Extract the [x, y] coordinate from the center of the cell holding the provided text.  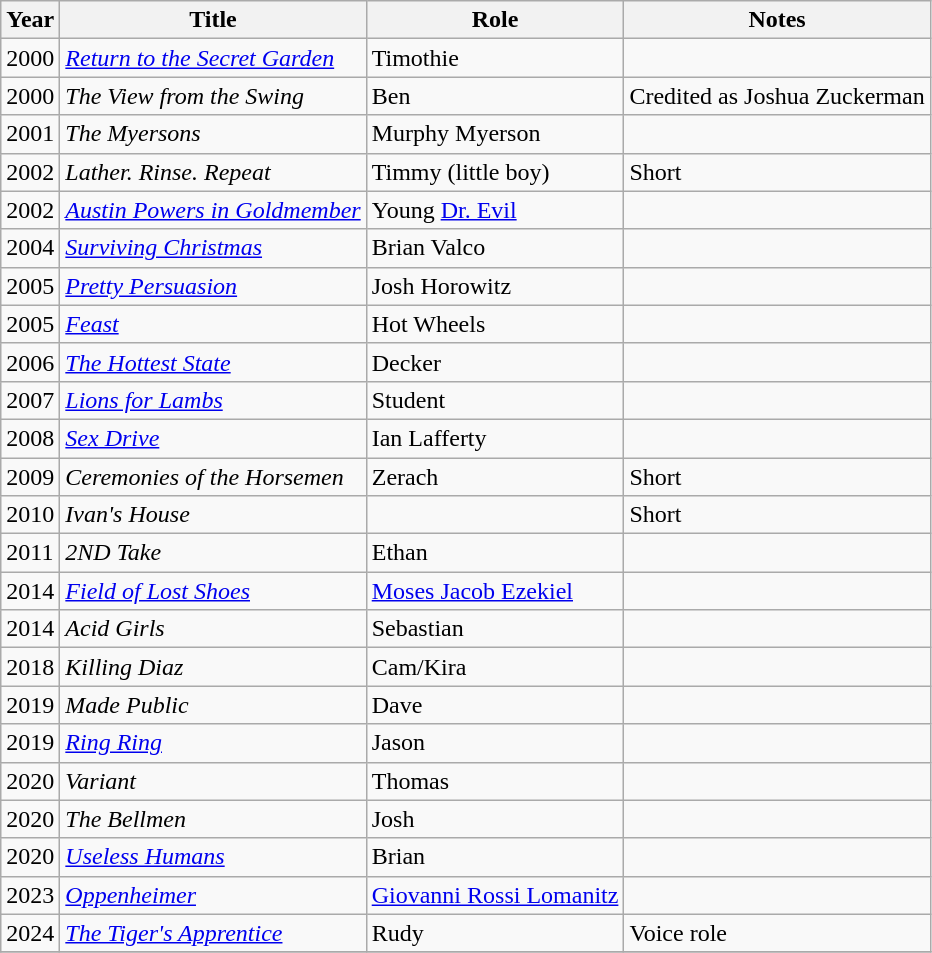
Ceremonies of the Horsemen [213, 477]
2024 [30, 933]
Oppenheimer [213, 895]
The Myersons [213, 134]
Timmy (little boy) [495, 172]
Return to the Secret Garden [213, 58]
Dave [495, 705]
Credited as Joshua Zuckerman [777, 96]
2018 [30, 667]
The View from the Swing [213, 96]
The Tiger's Apprentice [213, 933]
2004 [30, 248]
Acid Girls [213, 629]
Year [30, 20]
Austin Powers in Goldmember [213, 210]
Rudy [495, 933]
Killing Diaz [213, 667]
Ivan's House [213, 515]
Brian Valco [495, 248]
Feast [213, 324]
2001 [30, 134]
Pretty Persuasion [213, 286]
The Hottest State [213, 362]
2011 [30, 553]
Surviving Christmas [213, 248]
2023 [30, 895]
Made Public [213, 705]
2010 [30, 515]
Ethan [495, 553]
Josh [495, 819]
Jason [495, 743]
Notes [777, 20]
Title [213, 20]
The Bellmen [213, 819]
Decker [495, 362]
Ian Lafferty [495, 438]
2009 [30, 477]
Moses Jacob Ezekiel [495, 591]
Variant [213, 781]
Brian [495, 857]
Ben [495, 96]
Timothie [495, 58]
Student [495, 400]
2006 [30, 362]
Sebastian [495, 629]
Murphy Myerson [495, 134]
Ring Ring [213, 743]
2007 [30, 400]
2ND Take [213, 553]
Zerach [495, 477]
2008 [30, 438]
Sex Drive [213, 438]
Lions for Lambs [213, 400]
Voice role [777, 933]
Field of Lost Shoes [213, 591]
Hot Wheels [495, 324]
Lather. Rinse. Repeat [213, 172]
Thomas [495, 781]
Useless Humans [213, 857]
Josh Horowitz [495, 286]
Young Dr. Evil [495, 210]
Role [495, 20]
Cam/Kira [495, 667]
Giovanni Rossi Lomanitz [495, 895]
